Output the [X, Y] coordinate of the center of the cell containing the given text.  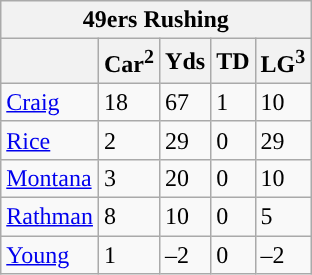
18 [128, 102]
5 [283, 217]
Montana [50, 178]
Yds [186, 62]
Rice [50, 140]
49ers Rushing [156, 20]
LG3 [283, 62]
Rathman [50, 217]
20 [186, 178]
67 [186, 102]
Young [50, 255]
Car2 [128, 62]
8 [128, 217]
Craig [50, 102]
TD [233, 62]
2 [128, 140]
3 [128, 178]
